Detect which cell encompasses the target text, then output its [X, Y] center coordinate. 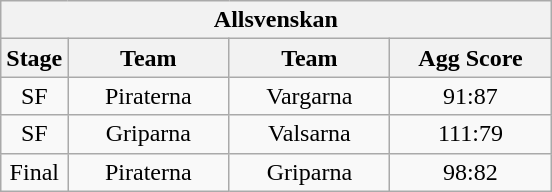
Allsvenskan [276, 20]
111:79 [470, 134]
Vargarna [310, 96]
98:82 [470, 172]
Agg Score [470, 58]
Valsarna [310, 134]
Final [34, 172]
91:87 [470, 96]
Stage [34, 58]
